Scan for the cell matching the given text and deliver its [X, Y] coordinate at center. 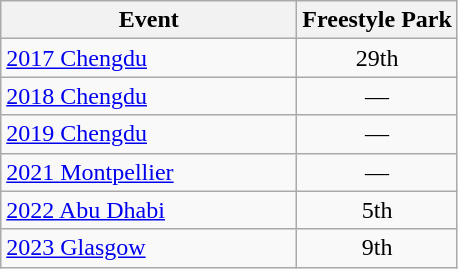
2017 Chengdu [149, 58]
2019 Chengdu [149, 134]
2023 Glasgow [149, 248]
29th [378, 58]
5th [378, 210]
Freestyle Park [378, 20]
2022 Abu Dhabi [149, 210]
Event [149, 20]
2021 Montpellier [149, 172]
9th [378, 248]
2018 Chengdu [149, 96]
